Output the (X, Y) coordinate of the center of the cell containing the given text.  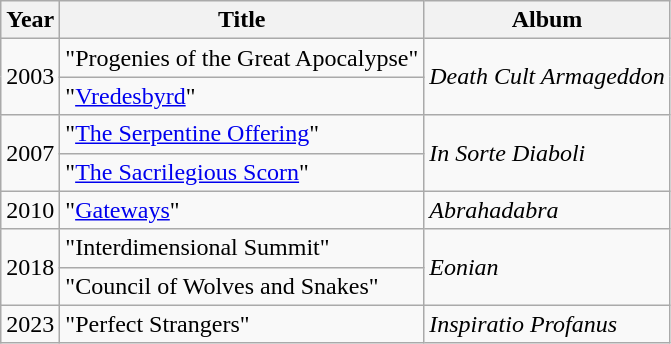
"Perfect Strangers" (242, 324)
Inspiratio Profanus (548, 324)
"Progenies of the Great Apocalypse" (242, 58)
Title (242, 20)
"Interdimensional Summit" (242, 248)
Year (30, 20)
In Sorte Diaboli (548, 153)
2003 (30, 77)
"Vredesbyrd" (242, 96)
Death Cult Armageddon (548, 77)
Album (548, 20)
"Council of Wolves and Snakes" (242, 286)
2023 (30, 324)
"The Sacrilegious Scorn" (242, 172)
2007 (30, 153)
2018 (30, 267)
Eonian (548, 267)
2010 (30, 210)
"Gateways" (242, 210)
Abrahadabra (548, 210)
"The Serpentine Offering" (242, 134)
